Provide the (X, Y) coordinate of the cell's center where the given text is located.  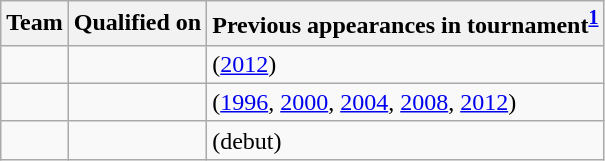
Qualified on (137, 24)
(1996, 2000, 2004, 2008, 2012) (406, 102)
Team (35, 24)
(debut) (406, 140)
Previous appearances in tournament1 (406, 24)
(2012) (406, 64)
